Locate the cell with the specified text and output its [x, y] center coordinate. 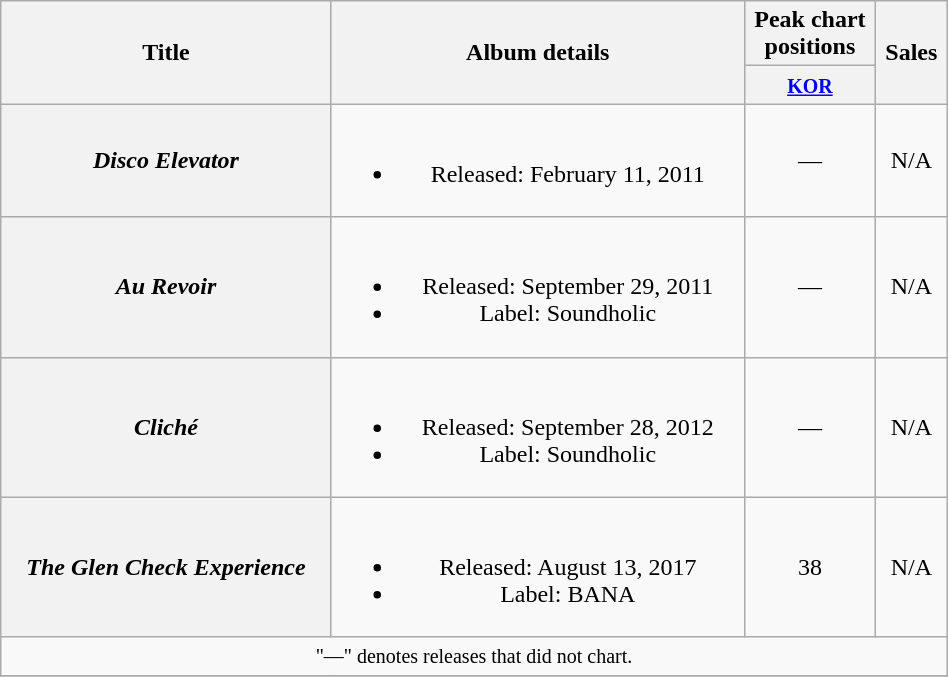
Disco Elevator [166, 160]
Au Revoir [166, 287]
Released: September 28, 2012Label: Soundholic [538, 427]
"—" denotes releases that did not chart. [474, 656]
Released: September 29, 2011Label: Soundholic [538, 287]
KOR [810, 85]
Cliché [166, 427]
Released: February 11, 2011 [538, 160]
The Glen Check Experience [166, 567]
Released: August 13, 2017Label: BANA [538, 567]
Title [166, 52]
Peak chart positions [810, 34]
38 [810, 567]
Sales [911, 52]
Album details [538, 52]
